Return the [x, y] coordinate for the center point of the cell that contains the specified text.  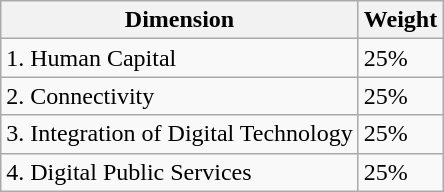
4. Digital Public Services [180, 172]
Weight [400, 20]
1. Human Capital [180, 58]
2. Connectivity [180, 96]
3. Integration of Digital Technology [180, 134]
Dimension [180, 20]
